Extract the (x, y) coordinate from the center of the cell holding the provided text.  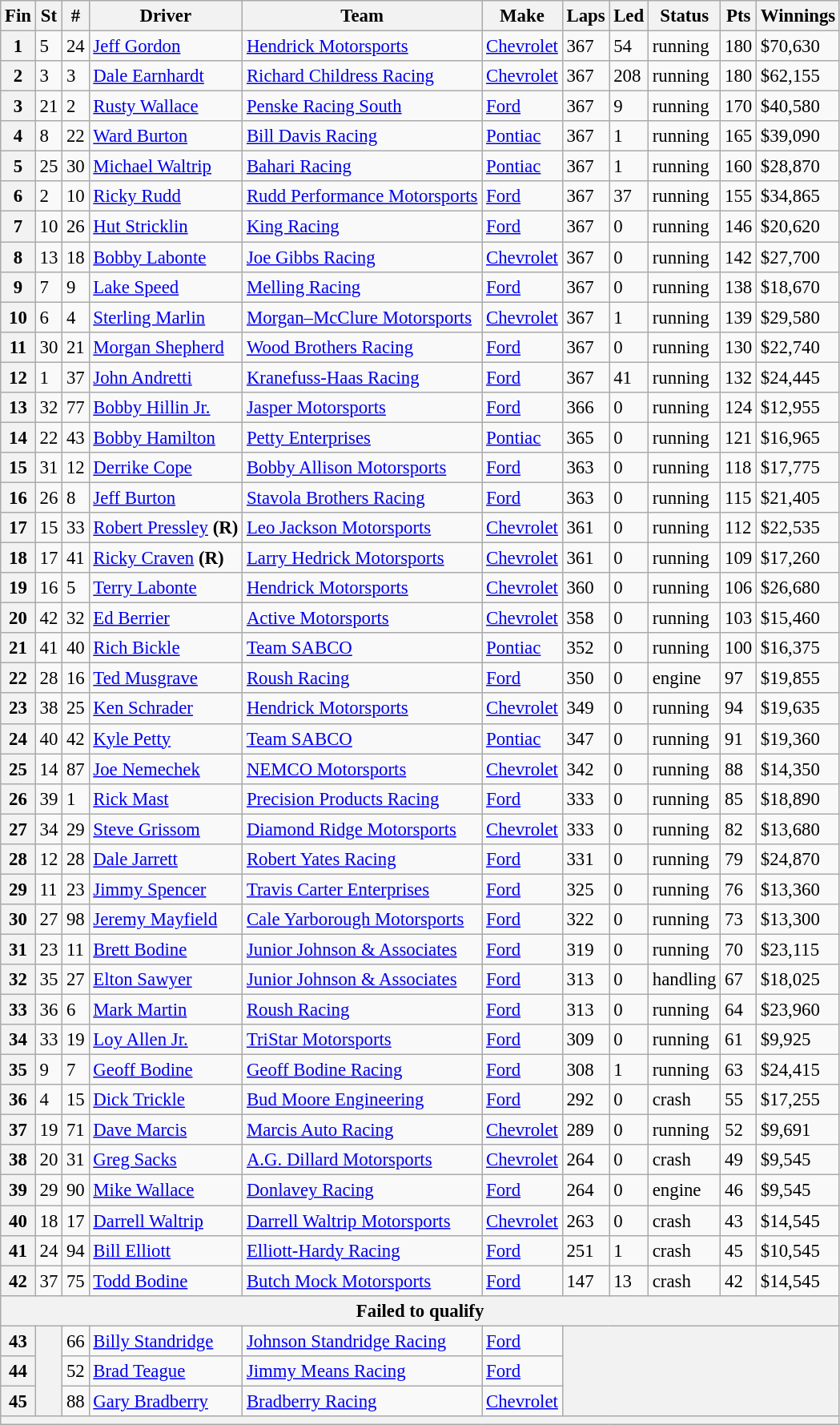
Joe Gibbs Racing (362, 257)
325 (586, 889)
$12,955 (798, 408)
Pts (738, 16)
Dave Marcis (166, 1130)
Bobby Labonte (166, 257)
Morgan–McClure Motorsports (362, 317)
139 (738, 317)
82 (738, 829)
Donlavey Racing (362, 1190)
155 (738, 196)
Loy Allen Jr. (166, 1040)
Leo Jackson Motorsports (362, 528)
Marcis Auto Racing (362, 1130)
Michael Waltrip (166, 167)
263 (586, 1221)
289 (586, 1130)
TriStar Motorsports (362, 1040)
$20,620 (798, 227)
Hut Stricklin (166, 227)
Bradberry Racing (362, 1401)
Stavola Brothers Racing (362, 497)
$18,670 (798, 287)
$70,630 (798, 46)
Darrell Waltrip Motorsports (362, 1221)
Ed Berrier (166, 618)
358 (586, 618)
Team (362, 16)
Bobby Hamilton (166, 437)
Terry Labonte (166, 588)
Brett Bodine (166, 949)
Status (684, 16)
67 (738, 980)
350 (586, 678)
Darrell Waltrip (166, 1221)
St (48, 16)
Bill Davis Racing (362, 136)
Jasper Motorsports (362, 408)
319 (586, 949)
handling (684, 980)
147 (586, 1281)
Lake Speed (166, 287)
Jeff Burton (166, 497)
Cale Yarborough Motorsports (362, 920)
142 (738, 257)
Rick Mast (166, 799)
103 (738, 618)
165 (738, 136)
Kyle Petty (166, 739)
$26,680 (798, 588)
Jimmy Means Racing (362, 1371)
Petty Enterprises (362, 437)
Diamond Ridge Motorsports (362, 829)
109 (738, 558)
Jeff Gordon (166, 46)
Penske Racing South (362, 107)
NEMCO Motorsports (362, 769)
Led (629, 16)
Travis Carter Enterprises (362, 889)
54 (629, 46)
365 (586, 437)
$17,260 (798, 558)
Todd Bodine (166, 1281)
308 (586, 1070)
Laps (586, 16)
360 (586, 588)
98 (75, 920)
70 (738, 949)
$18,025 (798, 980)
292 (586, 1100)
$9,691 (798, 1130)
Winnings (798, 16)
112 (738, 528)
331 (586, 859)
Melling Racing (362, 287)
Jeremy Mayfield (166, 920)
$62,155 (798, 76)
Larry Hedrick Motorsports (362, 558)
$27,700 (798, 257)
124 (738, 408)
146 (738, 227)
Ward Burton (166, 136)
Bahari Racing (362, 167)
Ken Schrader (166, 709)
$16,965 (798, 437)
90 (75, 1190)
$9,925 (798, 1040)
$13,360 (798, 889)
$22,535 (798, 528)
Sterling Marlin (166, 317)
Mark Martin (166, 1010)
Mike Wallace (166, 1190)
Billy Standridge (166, 1341)
$18,890 (798, 799)
91 (738, 739)
352 (586, 648)
Make (522, 16)
Rudd Performance Motorsports (362, 196)
Rusty Wallace (166, 107)
$19,635 (798, 709)
Dick Trickle (166, 1100)
106 (738, 588)
Greg Sacks (166, 1161)
76 (738, 889)
349 (586, 709)
75 (75, 1281)
Kranefuss-Haas Racing (362, 377)
366 (586, 408)
87 (75, 769)
63 (738, 1070)
121 (738, 437)
170 (738, 107)
$34,865 (798, 196)
$14,350 (798, 769)
77 (75, 408)
Dale Earnhardt (166, 76)
Gary Bradberry (166, 1401)
251 (586, 1250)
Fin (18, 16)
118 (738, 468)
Jimmy Spencer (166, 889)
$19,855 (798, 678)
Derrike Cope (166, 468)
$13,680 (798, 829)
44 (18, 1371)
$23,115 (798, 949)
Precision Products Racing (362, 799)
$13,300 (798, 920)
160 (738, 167)
Elliott-Hardy Racing (362, 1250)
$17,255 (798, 1100)
132 (738, 377)
$40,580 (798, 107)
Richard Childress Racing (362, 76)
Bud Moore Engineering (362, 1100)
64 (738, 1010)
John Andretti (166, 377)
208 (629, 76)
$24,870 (798, 859)
Steve Grissom (166, 829)
Elton Sawyer (166, 980)
A.G. Dillard Motorsports (362, 1161)
King Racing (362, 227)
Johnson Standridge Racing (362, 1341)
Joe Nemechek (166, 769)
Robert Pressley (R) (166, 528)
342 (586, 769)
61 (738, 1040)
66 (75, 1341)
Driver (166, 16)
138 (738, 287)
Failed to qualify (420, 1310)
Brad Teague (166, 1371)
100 (738, 648)
Morgan Shepherd (166, 347)
309 (586, 1040)
46 (738, 1190)
$39,090 (798, 136)
97 (738, 678)
Bobby Allison Motorsports (362, 468)
130 (738, 347)
Dale Jarrett (166, 859)
71 (75, 1130)
$15,460 (798, 618)
$24,445 (798, 377)
Wood Brothers Racing (362, 347)
85 (738, 799)
$16,375 (798, 648)
$21,405 (798, 497)
55 (738, 1100)
49 (738, 1161)
$19,360 (798, 739)
Robert Yates Racing (362, 859)
Butch Mock Motorsports (362, 1281)
Ricky Craven (R) (166, 558)
73 (738, 920)
$22,740 (798, 347)
Rich Bickle (166, 648)
Geoff Bodine (166, 1070)
$24,415 (798, 1070)
Bill Elliott (166, 1250)
$17,775 (798, 468)
Geoff Bodine Racing (362, 1070)
# (75, 16)
$10,545 (798, 1250)
322 (586, 920)
$23,960 (798, 1010)
Ted Musgrave (166, 678)
$28,870 (798, 167)
115 (738, 497)
$29,580 (798, 317)
Ricky Rudd (166, 196)
79 (738, 859)
Active Motorsports (362, 618)
Bobby Hillin Jr. (166, 408)
347 (586, 739)
